Search for the cell housing the specified text and yield its [x, y] center coordinate. 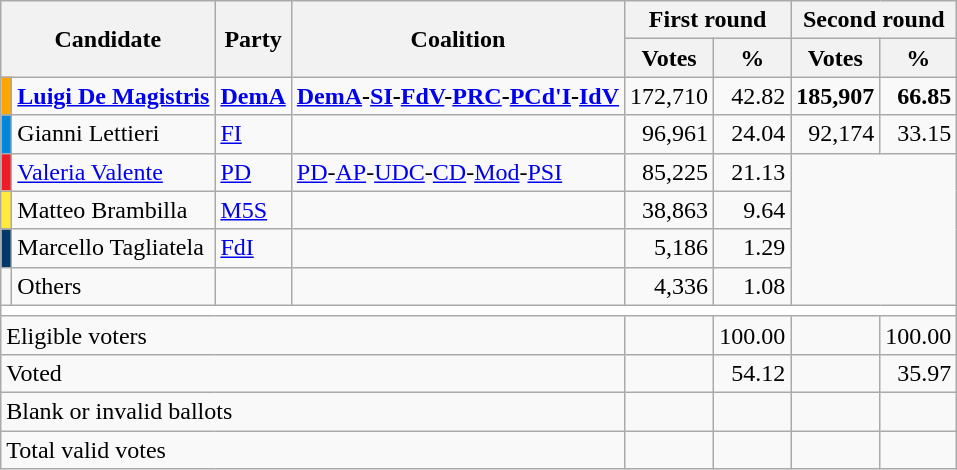
Candidate [108, 39]
Eligible voters [313, 335]
33.15 [918, 134]
1.29 [752, 248]
PD [253, 172]
24.04 [752, 134]
85,225 [670, 172]
9.64 [752, 210]
96,961 [670, 134]
DemA-SI-FdV-PRC-PCd'I-IdV [458, 96]
92,174 [836, 134]
M5S [253, 210]
PD-AP-UDC-CD-Mod-PSI [458, 172]
FdI [253, 248]
66.85 [918, 96]
5,186 [670, 248]
First round [708, 20]
42.82 [752, 96]
172,710 [670, 96]
Gianni Lettieri [114, 134]
4,336 [670, 286]
Blank or invalid ballots [313, 411]
Total valid votes [313, 449]
185,907 [836, 96]
Others [114, 286]
38,863 [670, 210]
21.13 [752, 172]
FI [253, 134]
Luigi De Magistris [114, 96]
DemA [253, 96]
Matteo Brambilla [114, 210]
Voted [313, 373]
35.97 [918, 373]
54.12 [752, 373]
1.08 [752, 286]
Marcello Tagliatela [114, 248]
Party [253, 39]
Valeria Valente [114, 172]
Coalition [458, 39]
Second round [874, 20]
